Return the (x, y) coordinate for the center point of the cell that contains the specified text.  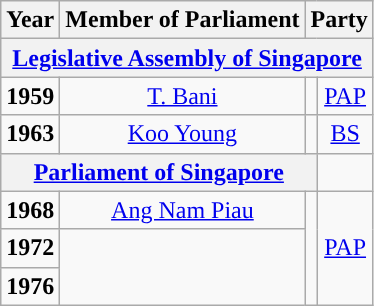
1959 (30, 96)
1976 (30, 286)
T. Bani (182, 96)
Ang Nam Piau (182, 210)
Party (339, 20)
1972 (30, 248)
Member of Parliament (182, 20)
1963 (30, 134)
Year (30, 20)
Koo Young (182, 134)
Parliament of Singapore (159, 172)
BS (346, 134)
1968 (30, 210)
Legislative Assembly of Singapore (188, 58)
